For the text-containing cell, return its midpoint in [X, Y] coordinate format. 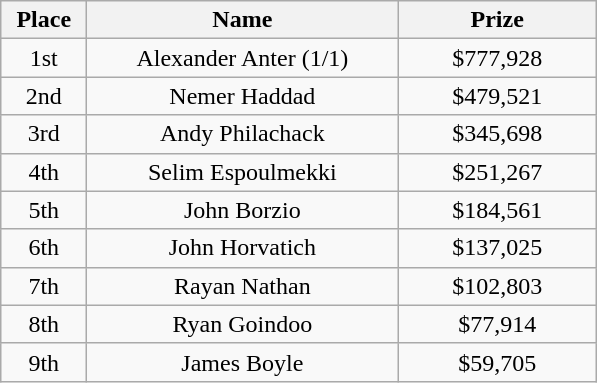
Name [242, 20]
Prize [498, 20]
Ryan Goindoo [242, 324]
John Horvatich [242, 248]
$137,025 [498, 248]
1st [44, 58]
2nd [44, 96]
$479,521 [498, 96]
3rd [44, 134]
6th [44, 248]
Nemer Haddad [242, 96]
$184,561 [498, 210]
5th [44, 210]
Andy Philachack [242, 134]
Rayan Nathan [242, 286]
4th [44, 172]
$102,803 [498, 286]
$59,705 [498, 362]
$345,698 [498, 134]
7th [44, 286]
$777,928 [498, 58]
John Borzio [242, 210]
Alexander Anter (1/1) [242, 58]
9th [44, 362]
8th [44, 324]
James Boyle [242, 362]
Selim Espoulmekki [242, 172]
Place [44, 20]
$77,914 [498, 324]
$251,267 [498, 172]
